From the cell containing the given text, extract its center point as (x, y) coordinate. 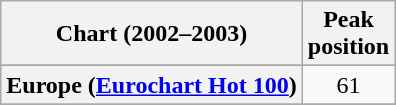
Peakposition (348, 34)
61 (348, 85)
Chart (2002–2003) (152, 34)
Europe (Eurochart Hot 100) (152, 85)
